Extract the (x, y) coordinate from the center of the cell holding the provided text.  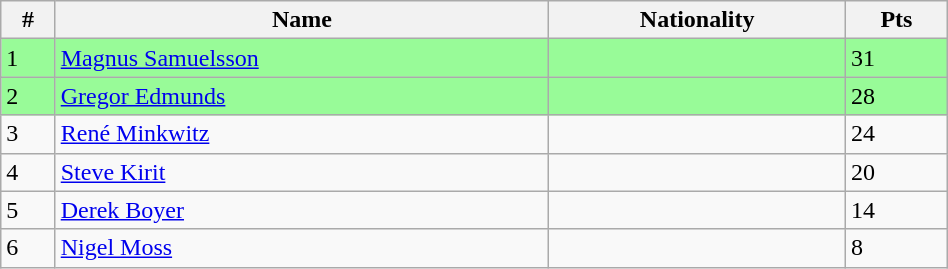
5 (28, 210)
14 (897, 210)
24 (897, 134)
20 (897, 172)
Steve Kirit (302, 172)
31 (897, 58)
Nationality (698, 20)
Magnus Samuelsson (302, 58)
2 (28, 96)
René Minkwitz (302, 134)
Nigel Moss (302, 248)
# (28, 20)
Pts (897, 20)
Derek Boyer (302, 210)
3 (28, 134)
4 (28, 172)
6 (28, 248)
1 (28, 58)
8 (897, 248)
28 (897, 96)
Gregor Edmunds (302, 96)
Name (302, 20)
